Capture the cell that displays the provided text and extract its (X, Y) central coordinate. 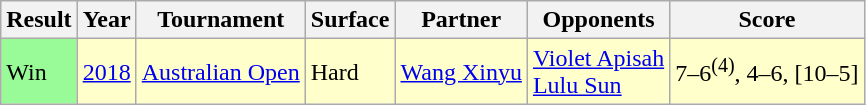
Score (767, 20)
7–6(4), 4–6, [10–5] (767, 72)
Wang Xinyu (461, 72)
Year (106, 20)
Tournament (220, 20)
Result (39, 20)
Hard (350, 72)
Violet Apisah Lulu Sun (598, 72)
2018 (106, 72)
Win (39, 72)
Australian Open (220, 72)
Partner (461, 20)
Opponents (598, 20)
Surface (350, 20)
